From the cell containing the given text, extract its center point as [X, Y] coordinate. 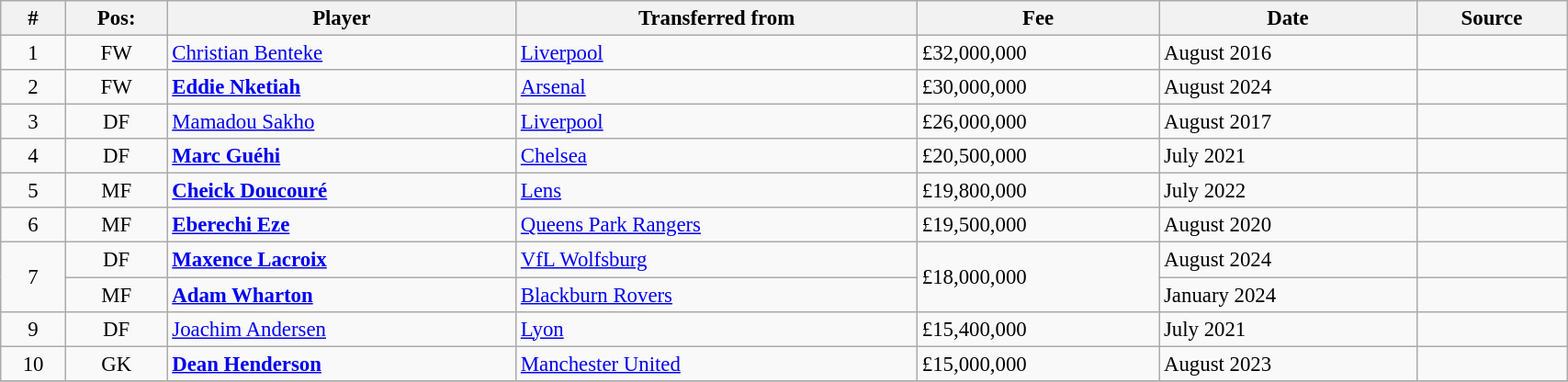
August 2016 [1288, 53]
# [33, 18]
£30,000,000 [1038, 87]
Player [342, 18]
Cheick Doucouré [342, 191]
Queens Park Rangers [716, 225]
January 2024 [1288, 295]
2 [33, 87]
9 [33, 329]
£20,500,000 [1038, 156]
£15,400,000 [1038, 329]
Pos: [116, 18]
July 2022 [1288, 191]
Maxence Lacroix [342, 260]
£19,500,000 [1038, 225]
Mamadou Sakho [342, 122]
VfL Wolfsburg [716, 260]
5 [33, 191]
Lyon [716, 329]
Blackburn Rovers [716, 295]
Eberechi Eze [342, 225]
£32,000,000 [1038, 53]
August 2020 [1288, 225]
GK [116, 364]
Christian Benteke [342, 53]
Lens [716, 191]
3 [33, 122]
1 [33, 53]
£18,000,000 [1038, 277]
Manchester United [716, 364]
August 2023 [1288, 364]
Transferred from [716, 18]
£15,000,000 [1038, 364]
Arsenal [716, 87]
Dean Henderson [342, 364]
10 [33, 364]
Joachim Andersen [342, 329]
Eddie Nketiah [342, 87]
Date [1288, 18]
Adam Wharton [342, 295]
Marc Guéhi [342, 156]
6 [33, 225]
Chelsea [716, 156]
Source [1492, 18]
4 [33, 156]
£26,000,000 [1038, 122]
£19,800,000 [1038, 191]
August 2017 [1288, 122]
Fee [1038, 18]
7 [33, 277]
